Capture the cell that displays the provided text and extract its [X, Y] central coordinate. 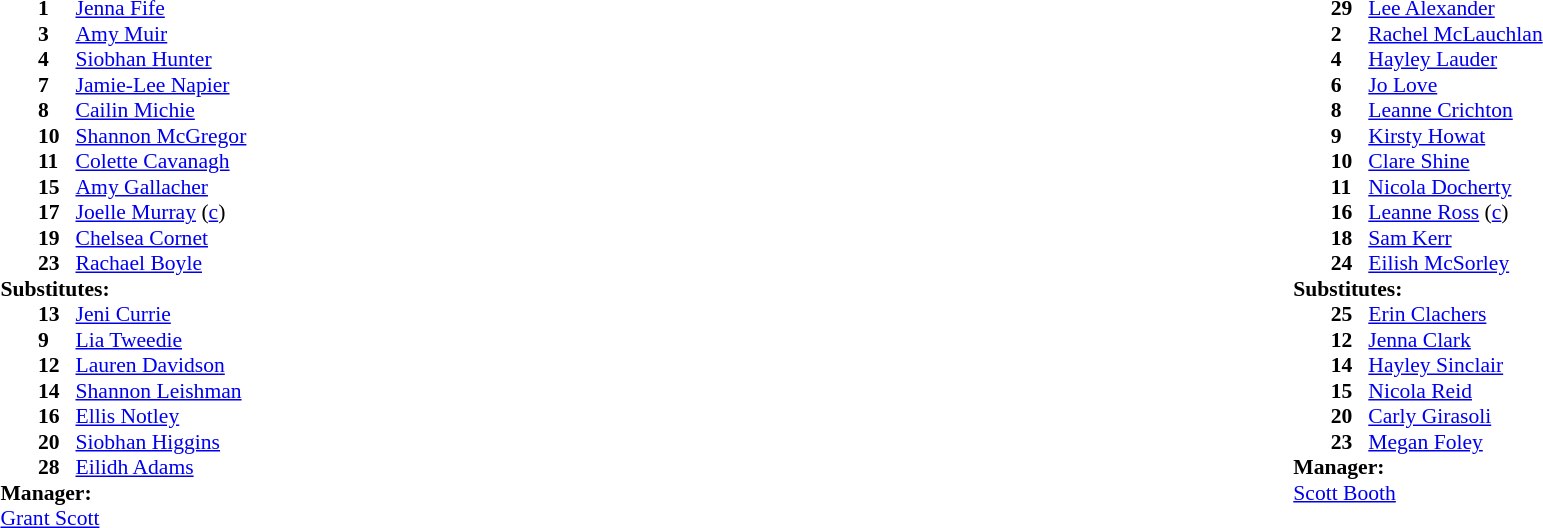
Kirsty Howat [1455, 136]
Shannon Leishman [162, 391]
Hayley Lauder [1455, 59]
24 [1350, 263]
Lauren Davidson [162, 365]
Megan Foley [1455, 442]
Carly Girasoli [1455, 417]
Eilidh Adams [162, 467]
Jenna Clark [1455, 340]
Nicola Reid [1455, 391]
Nicola Docherty [1455, 187]
25 [1350, 315]
Siobhan Hunter [162, 59]
Rachael Boyle [162, 263]
Shannon McGregor [162, 136]
Siobhan Higgins [162, 442]
Lia Tweedie [162, 340]
Amy Gallacher [162, 187]
28 [57, 467]
13 [57, 315]
Jamie-Lee Napier [162, 85]
6 [1350, 85]
19 [57, 238]
Chelsea Cornet [162, 238]
Scott Booth [1418, 493]
Jeni Currie [162, 315]
7 [57, 85]
2 [1350, 34]
Jo Love [1455, 85]
Amy Muir [162, 34]
Erin Clachers [1455, 315]
Sam Kerr [1455, 238]
Colette Cavanagh [162, 161]
Leanne Ross (c) [1455, 213]
Eilish McSorley [1455, 263]
Joelle Murray (c) [162, 213]
17 [57, 213]
3 [57, 34]
18 [1350, 238]
Ellis Notley [162, 417]
Hayley Sinclair [1455, 365]
Rachel McLauchlan [1455, 34]
Cailin Michie [162, 111]
Clare Shine [1455, 161]
Leanne Crichton [1455, 111]
